For the text-containing cell, return its midpoint in [x, y] coordinate format. 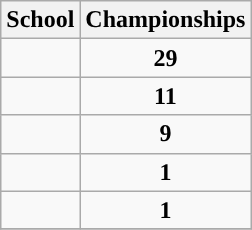
School [40, 20]
Championships [166, 20]
29 [166, 58]
11 [166, 96]
9 [166, 134]
